Detect which cell encompasses the target text, then output its [X, Y] center coordinate. 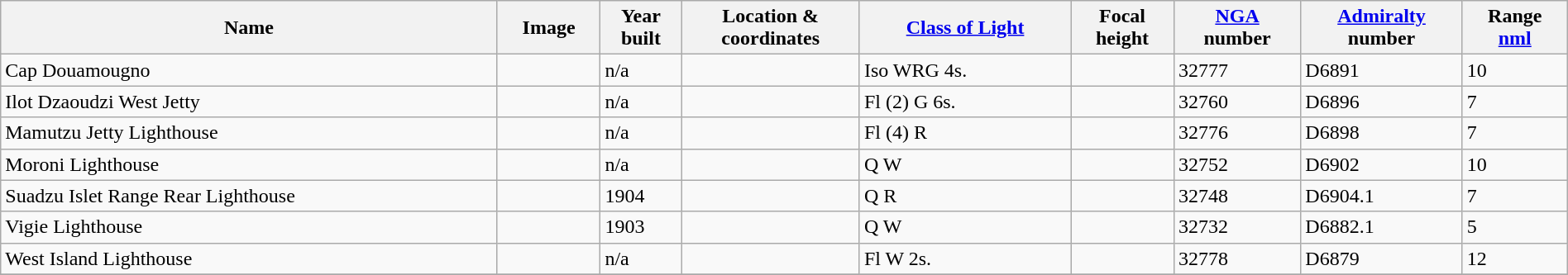
32732 [1237, 227]
5 [1515, 227]
Focalheight [1123, 28]
32778 [1237, 258]
32777 [1237, 70]
D6902 [1381, 164]
Fl (2) G 6s. [964, 102]
Rangenml [1515, 28]
D6898 [1381, 133]
D6904.1 [1381, 196]
Vigie Lighthouse [250, 227]
D6879 [1381, 258]
32752 [1237, 164]
D6891 [1381, 70]
Location & coordinates [771, 28]
Moroni Lighthouse [250, 164]
Yearbuilt [641, 28]
12 [1515, 258]
Fl W 2s. [964, 258]
Q R [964, 196]
32760 [1237, 102]
West Island Lighthouse [250, 258]
32748 [1237, 196]
Ilot Dzaoudzi West Jetty [250, 102]
32776 [1237, 133]
1904 [641, 196]
NGAnumber [1237, 28]
Suadzu Islet Range Rear Lighthouse [250, 196]
Mamutzu Jetty Lighthouse [250, 133]
Name [250, 28]
D6896 [1381, 102]
Admiraltynumber [1381, 28]
D6882.1 [1381, 227]
Image [549, 28]
Iso WRG 4s. [964, 70]
Fl (4) R [964, 133]
1903 [641, 227]
Cap Douamougno [250, 70]
Class of Light [964, 28]
